Detect which cell encompasses the target text, then output its [X, Y] center coordinate. 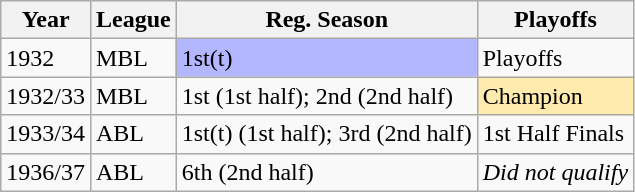
Did not qualify [555, 172]
Champion [555, 96]
1st Half Finals [555, 134]
6th (2nd half) [326, 172]
1st (1st half); 2nd (2nd half) [326, 96]
1932 [46, 58]
Reg. Season [326, 20]
1st(t) [326, 58]
League [133, 20]
1933/34 [46, 134]
1st(t) (1st half); 3rd (2nd half) [326, 134]
Year [46, 20]
1932/33 [46, 96]
1936/37 [46, 172]
